Search for the cell housing the specified text and yield its (X, Y) center coordinate. 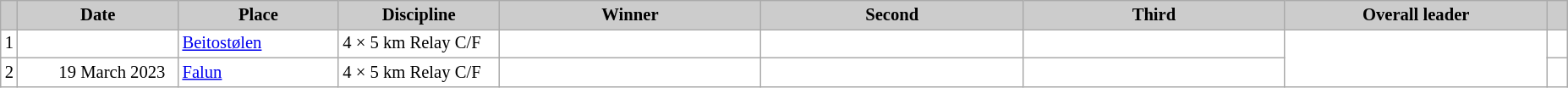
2 (9, 72)
Place (259, 14)
Date (98, 14)
Overall leader (1416, 14)
19 March 2023 (98, 72)
Second (892, 14)
Third (1154, 14)
Discipline (419, 14)
1 (9, 43)
Falun (259, 72)
Winner (630, 14)
Beitostølen (259, 43)
